Determine the [X, Y] coordinate at the center of the cell enclosing the given text.  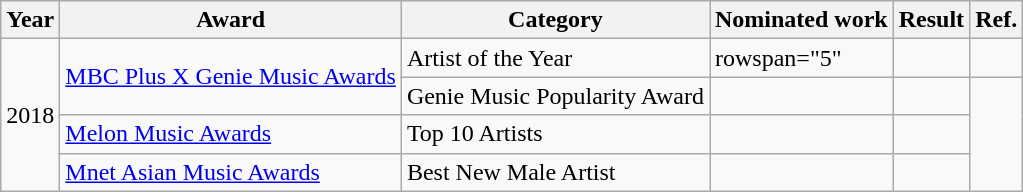
Category [555, 20]
Mnet Asian Music Awards [231, 172]
rowspan="5" [802, 58]
2018 [30, 115]
Nominated work [802, 20]
MBC Plus X Genie Music Awards [231, 77]
Best New Male Artist [555, 172]
Artist of the Year [555, 58]
Award [231, 20]
Melon Music Awards [231, 134]
Ref. [996, 20]
Year [30, 20]
Genie Music Popularity Award [555, 96]
Top 10 Artists [555, 134]
Result [931, 20]
